For the text-containing cell, return its midpoint in (X, Y) coordinate format. 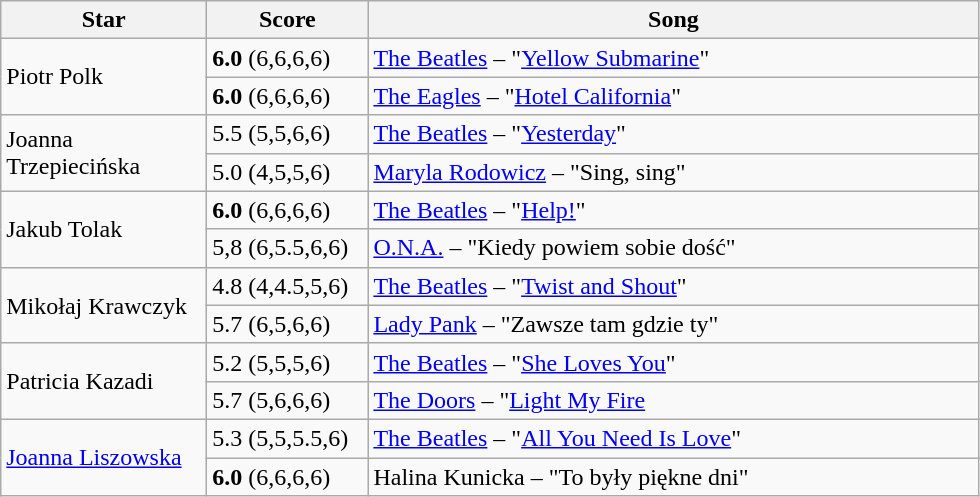
5.0 (4,5,5,6) (288, 172)
Jakub Tolak (104, 229)
O.N.A. – "Kiedy powiem sobie dość" (674, 248)
Song (674, 20)
Halina Kunicka – "To były piękne dni" (674, 477)
Piotr Polk (104, 77)
5.7 (6,5,6,6) (288, 324)
5.2 (5,5,5,6) (288, 362)
The Beatles – "Yellow Submarine" (674, 58)
Mikołaj Krawczyk (104, 305)
Joanna Trzepiecińska (104, 153)
5,8 (6,5.5,6,6) (288, 248)
The Doors – "Light My Fire (674, 400)
Score (288, 20)
The Eagles – "Hotel California" (674, 96)
Lady Pank – "Zawsze tam gdzie ty" (674, 324)
5.3 (5,5,5.5,6) (288, 438)
The Beatles – "All You Need Is Love" (674, 438)
5.5 (5,5,6,6) (288, 134)
4.8 (4,4.5,5,6) (288, 286)
Maryla Rodowicz – "Sing, sing" (674, 172)
5.7 (5,6,6,6) (288, 400)
The Beatles – "Twist and Shout" (674, 286)
The Beatles – "She Loves You" (674, 362)
The Beatles – "Yesterday" (674, 134)
The Beatles – "Help!" (674, 210)
Star (104, 20)
Patricia Kazadi (104, 381)
Joanna Liszowska (104, 457)
